Output the (X, Y) coordinate of the center of the cell containing the given text.  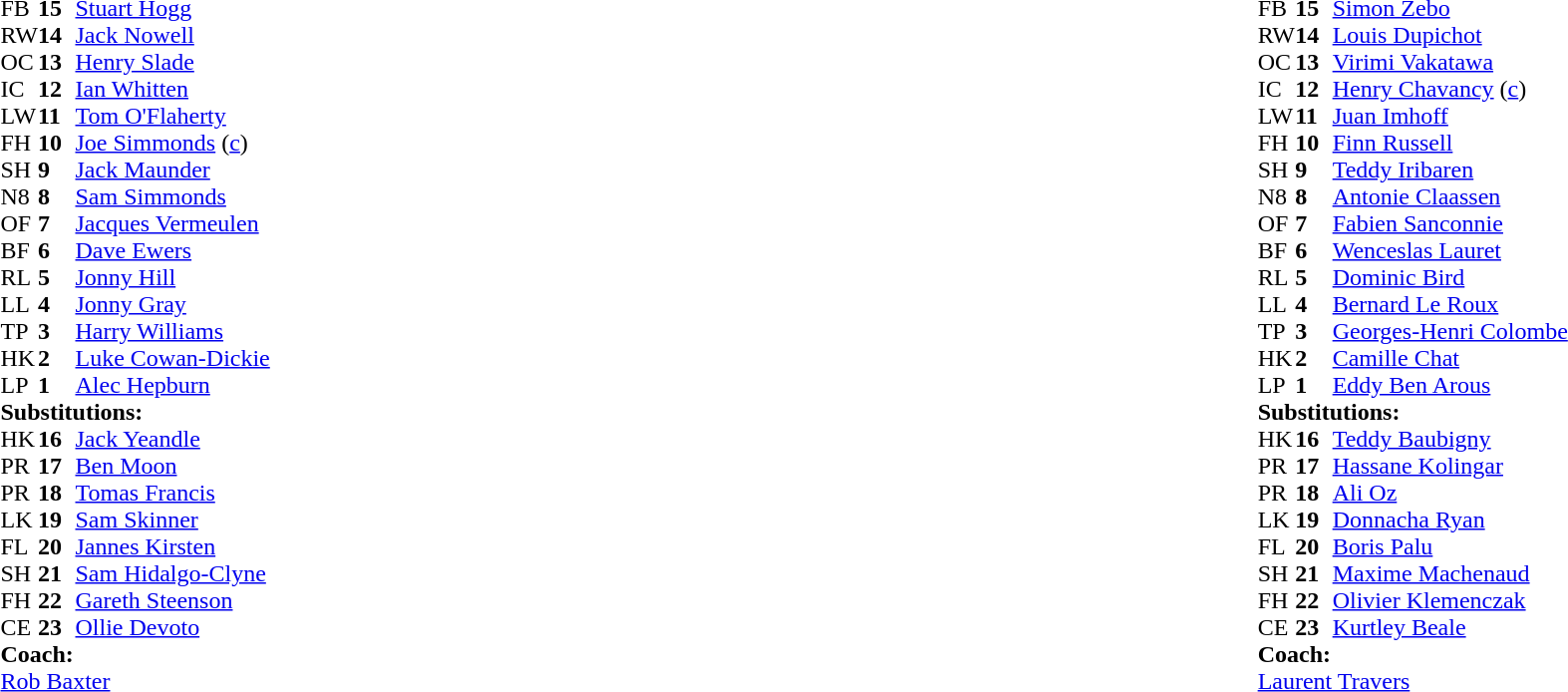
Ian Whitten (173, 90)
Henry Chavancy (c) (1450, 90)
Jonny Gray (173, 305)
Jack Nowell (173, 36)
Boris Palu (1450, 546)
Ben Moon (173, 467)
Maxime Machenaud (1450, 574)
Bernard Le Roux (1450, 305)
Jacques Vermeulen (173, 223)
Eddy Ben Arous (1450, 385)
Wenceslas Lauret (1450, 251)
Henry Slade (173, 62)
Teddy Iribaren (1450, 170)
Harry Williams (173, 331)
Jannes Kirsten (173, 546)
Virimi Vakatawa (1450, 62)
Jack Yeandle (173, 439)
Dominic Bird (1450, 277)
Tomas Francis (173, 493)
Olivier Klemenczak (1450, 600)
Antonie Claassen (1450, 197)
Sam Simmonds (173, 197)
Gareth Steenson (173, 600)
Ollie Devoto (173, 628)
Dave Ewers (173, 251)
Georges-Henri Colombe (1450, 331)
Tom O'Flaherty (173, 116)
Sam Skinner (173, 520)
Ali Oz (1450, 493)
Louis Dupichot (1450, 36)
Jonny Hill (173, 277)
Sam Hidalgo-Clyne (173, 574)
Joe Simmonds (c) (173, 144)
Fabien Sanconnie (1450, 223)
Juan Imhoff (1450, 116)
Jack Maunder (173, 170)
Camille Chat (1450, 359)
Hassane Kolingar (1450, 467)
Finn Russell (1450, 144)
Teddy Baubigny (1450, 439)
Luke Cowan-Dickie (173, 359)
Kurtley Beale (1450, 628)
Alec Hepburn (173, 385)
Donnacha Ryan (1450, 520)
